For the text-containing cell, return its midpoint in [X, Y] coordinate format. 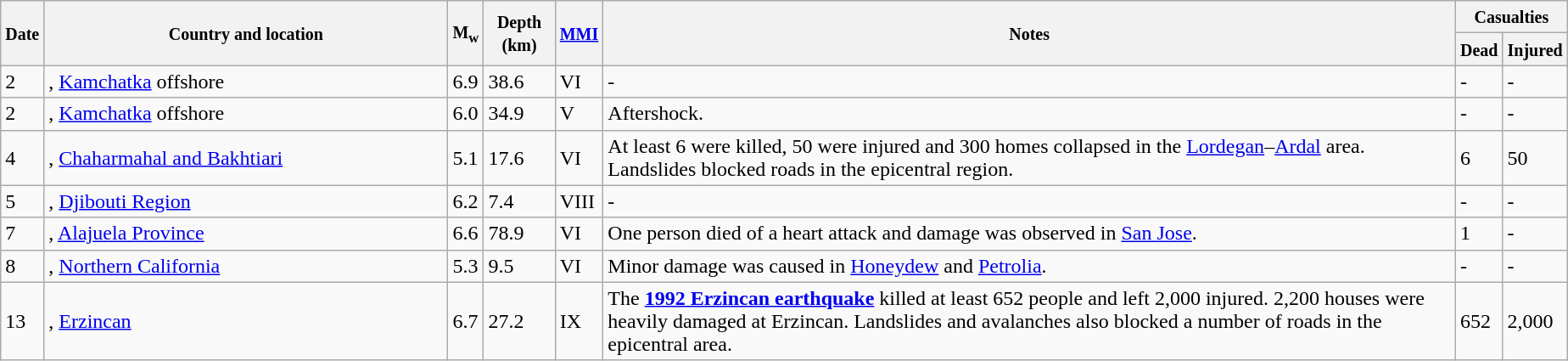
, Erzincan [246, 321]
50 [1535, 158]
8 [22, 266]
At least 6 were killed, 50 were injured and 300 homes collapsed in the Lordegan–Ardal area. Landslides blocked roads in the epicentral region. [1030, 158]
, Alajuela Province [246, 234]
6.6 [466, 234]
2,000 [1535, 321]
IX [579, 321]
7 [22, 234]
VIII [579, 201]
Injured [1535, 49]
17.6 [519, 158]
MMI [579, 33]
, Northern California [246, 266]
Date [22, 33]
7.4 [519, 201]
, Djibouti Region [246, 201]
1 [1479, 234]
27.2 [519, 321]
6 [1479, 158]
9.5 [519, 266]
13 [22, 321]
Dead [1479, 49]
5 [22, 201]
Notes [1030, 33]
5.1 [466, 158]
Aftershock. [1030, 114]
One person died of a heart attack and damage was observed in San Jose. [1030, 234]
652 [1479, 321]
6.7 [466, 321]
34.9 [519, 114]
Mw [466, 33]
5.3 [466, 266]
38.6 [519, 82]
Casualties [1511, 17]
, Chaharmahal and Bakhtiari [246, 158]
V [579, 114]
6.0 [466, 114]
6.9 [466, 82]
Minor damage was caused in Honeydew and Petrolia. [1030, 266]
6.2 [466, 201]
4 [22, 158]
78.9 [519, 234]
Country and location [246, 33]
Depth (km) [519, 33]
